Detect which cell encompasses the target text, then output its (X, Y) center coordinate. 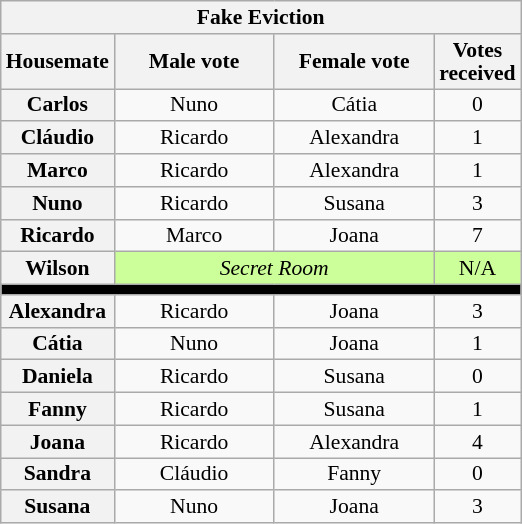
N/A (477, 268)
Wilson (58, 268)
Daniela (58, 376)
4 (477, 442)
Housemate (58, 62)
Female vote (354, 62)
Votesreceived (477, 62)
Sandra (58, 474)
Secret Room (274, 268)
7 (477, 236)
Fake Eviction (261, 18)
Male vote (194, 62)
Carlos (58, 106)
